Detect which cell encompasses the target text, then output its [X, Y] center coordinate. 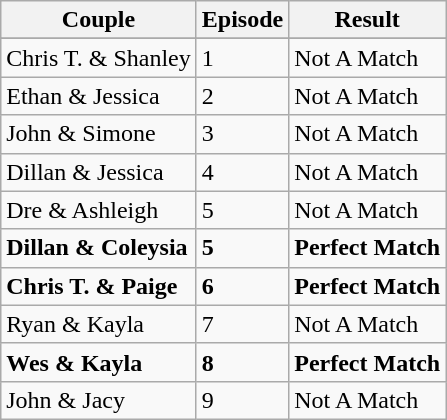
7 [242, 324]
9 [242, 400]
Chris T. & Shanley [99, 58]
Episode [242, 20]
Chris T. & Paige [99, 286]
4 [242, 172]
Dillan & Coleysia [99, 248]
Ryan & Kayla [99, 324]
Couple [99, 20]
Dillan & Jessica [99, 172]
John & Jacy [99, 400]
Wes & Kayla [99, 362]
8 [242, 362]
Dre & Ashleigh [99, 210]
Ethan & Jessica [99, 96]
1 [242, 58]
2 [242, 96]
3 [242, 134]
6 [242, 286]
Result [368, 20]
John & Simone [99, 134]
